Search for the cell housing the specified text and yield its (x, y) center coordinate. 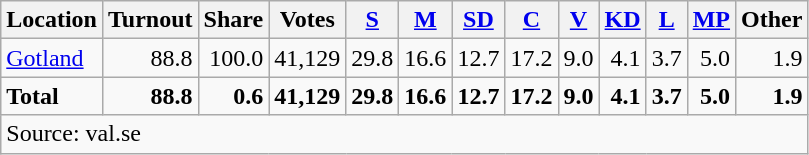
C (532, 20)
MP (711, 20)
SD (478, 20)
0.6 (234, 96)
L (666, 20)
Other (772, 20)
Gotland (52, 58)
V (578, 20)
Total (52, 96)
Votes (308, 20)
100.0 (234, 58)
Turnout (150, 20)
M (426, 20)
Share (234, 20)
S (372, 20)
Location (52, 20)
KD (622, 20)
Source: val.se (404, 134)
